Pinpoint the cell where the given text exists, returning its [x, y] midpoint coordinate. 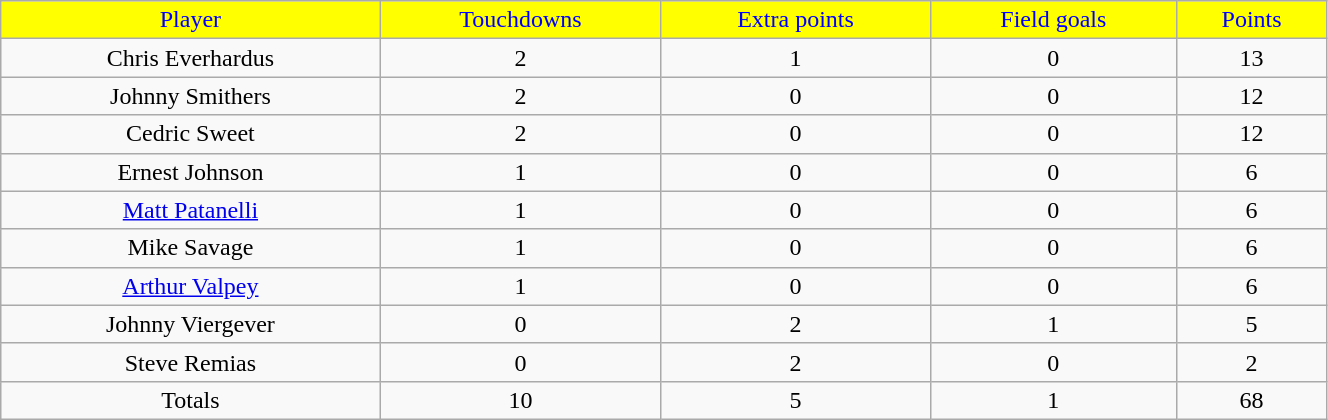
Field goals [1054, 20]
13 [1252, 58]
Cedric Sweet [190, 134]
Chris Everhardus [190, 58]
10 [520, 400]
Steve Remias [190, 362]
Johnny Smithers [190, 96]
Extra points [796, 20]
Points [1252, 20]
Totals [190, 400]
Ernest Johnson [190, 172]
Matt Patanelli [190, 210]
68 [1252, 400]
Johnny Viergever [190, 324]
Touchdowns [520, 20]
Arthur Valpey [190, 286]
Mike Savage [190, 248]
Player [190, 20]
